Search for the cell housing the specified text and yield its (x, y) center coordinate. 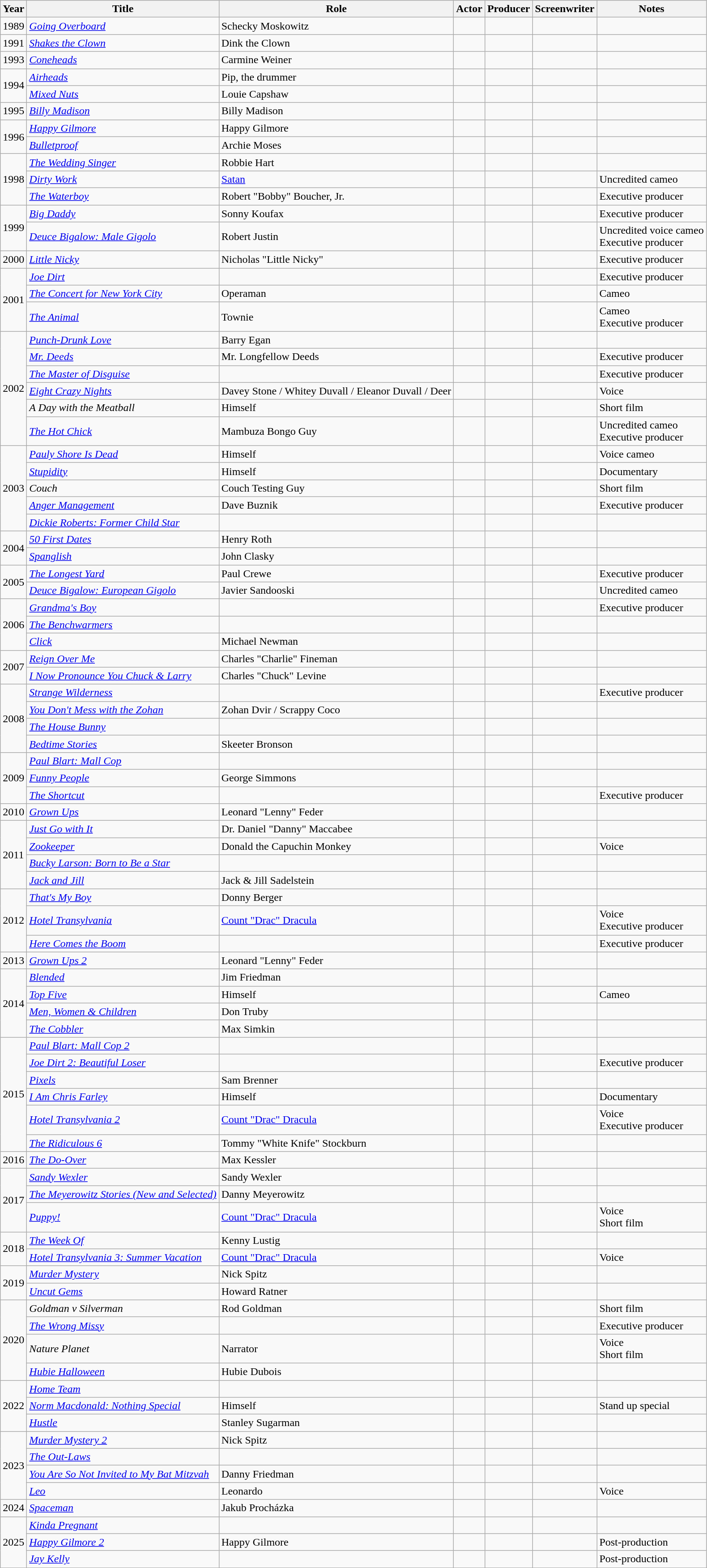
Grown Ups 2 (123, 960)
Paul Blart: Mall Cop (123, 761)
Louie Capshaw (336, 94)
Grown Ups (123, 812)
Max Kessler (336, 1160)
2001 (13, 300)
You Are So Not Invited to My Bat Mitzvah (123, 1474)
Schecky Moskowitz (336, 26)
1996 (13, 137)
Deuce Bigalow: European Gigolo (123, 591)
1993 (13, 60)
Title (123, 9)
2005 (13, 582)
The Animal (123, 317)
2018 (13, 1249)
Airheads (123, 77)
Couch Testing Guy (336, 488)
The Master of Disguise (123, 374)
Satan (336, 179)
The Longest Yard (123, 574)
Skeeter Bronson (336, 744)
The Waterboy (123, 196)
2024 (13, 1508)
Leo (123, 1491)
A Day with the Meatball (123, 408)
The Cobbler (123, 1028)
Coneheads (123, 60)
Barry Egan (336, 340)
The Wrong Missy (123, 1325)
Notes (652, 9)
Robbie Hart (336, 162)
Dink the Clown (336, 43)
Townie (336, 317)
Year (13, 9)
Little Nicky (123, 260)
Murder Mystery (123, 1274)
2022 (13, 1405)
1995 (13, 111)
Top Five (123, 994)
The Hot Chick (123, 431)
Big Daddy (123, 214)
Happy Gilmore 2 (123, 1542)
Zookeeper (123, 846)
2007 (13, 667)
Carmine Weiner (336, 60)
1998 (13, 179)
Spanglish (123, 557)
Donny Berger (336, 897)
Hustle (123, 1423)
Hotel Transylvania (123, 921)
Henry Roth (336, 540)
Don Truby (336, 1011)
Sam Brenner (336, 1080)
Paul Crewe (336, 574)
The Do-Over (123, 1160)
2010 (13, 812)
Anger Management (123, 505)
Actor (469, 9)
Reign Over Me (123, 659)
You Don't Mess with the Zohan (123, 710)
Murder Mystery 2 (123, 1440)
Grandma's Boy (123, 608)
Jim Friedman (336, 977)
Joe Dirt (123, 277)
Click (123, 642)
Uncredited voice cameo Executive producer (652, 236)
George Simmons (336, 778)
I Now Pronounce You Chuck & Larry (123, 676)
Pip, the drummer (336, 77)
Nature Planet (123, 1349)
1991 (13, 43)
2011 (13, 855)
Bucky Larson: Born to Be a Star (123, 863)
2020 (13, 1340)
Uncut Gems (123, 1291)
2009 (13, 778)
The Out-Laws (123, 1457)
Mixed Nuts (123, 94)
Jack and Jill (123, 880)
2019 (13, 1283)
Hotel Transylvania 3: Summer Vacation (123, 1257)
The Concert for New York City (123, 294)
Bulletproof (123, 145)
Javier Sandooski (336, 591)
Eight Crazy Nights (123, 391)
2013 (13, 960)
2025 (13, 1542)
Dickie Roberts: Former Child Star (123, 523)
Narrator (336, 1349)
Paul Blart: Mall Cop 2 (123, 1045)
2003 (13, 488)
Shakes the Clown (123, 43)
1994 (13, 86)
Danny Meyerowitz (336, 1194)
Robert "Bobby" Boucher, Jr. (336, 196)
Strange Wilderness (123, 693)
Role (336, 9)
Charles "Charlie" Fineman (336, 659)
Producer (508, 9)
Donald the Capuchin Monkey (336, 846)
Here Comes the Boom (123, 943)
Dirty Work (123, 179)
Dave Buznik (336, 505)
Home Team (123, 1388)
Hotel Transylvania 2 (123, 1120)
Pauly Shore Is Dead (123, 454)
2017 (13, 1200)
Punch-Drunk Love (123, 340)
Hubie Dubois (336, 1371)
Stanley Sugarman (336, 1423)
The Ridiculous 6 (123, 1143)
2006 (13, 625)
Zohan Dvir / Scrappy Coco (336, 710)
2002 (13, 389)
Kenny Lustig (336, 1240)
Jakub Procházka (336, 1508)
2000 (13, 260)
The Meyerowitz Stories (New and Selected) (123, 1194)
Mr. Deeds (123, 357)
CameoExecutive producer (652, 317)
That's My Boy (123, 897)
50 First Dates (123, 540)
The Benchwarmers (123, 625)
2023 (13, 1465)
The Wedding Singer (123, 162)
1989 (13, 26)
Sonny Koufax (336, 214)
The Shortcut (123, 795)
Mr. Longfellow Deeds (336, 357)
Charles "Chuck" Levine (336, 676)
Robert Justin (336, 236)
2012 (13, 921)
Men, Women & Children (123, 1011)
Operaman (336, 294)
Davey Stone / Whitey Duvall / Eleanor Duvall / Deer (336, 391)
Spaceman (123, 1508)
Uncredited cameoExecutive producer (652, 431)
Jay Kelly (123, 1559)
Deuce Bigalow: Male Gigolo (123, 236)
Tommy "White Knife" Stockburn (336, 1143)
Archie Moses (336, 145)
Nicholas "Little Nicky" (336, 260)
Couch (123, 488)
Michael Newman (336, 642)
2008 (13, 718)
Pixels (123, 1080)
Stupidity (123, 471)
Norm Macdonald: Nothing Special (123, 1406)
The Week Of (123, 1240)
2014 (13, 1003)
Stand up special (652, 1406)
Joe Dirt 2: Beautiful Loser (123, 1062)
Hubie Halloween (123, 1371)
Bedtime Stories (123, 744)
Max Simkin (336, 1028)
2004 (13, 548)
Danny Friedman (336, 1474)
Funny People (123, 778)
John Clasky (336, 557)
1999 (13, 228)
2016 (13, 1160)
Rod Goldman (336, 1308)
Howard Ratner (336, 1291)
Jack & Jill Sadelstein (336, 880)
Blended (123, 977)
Kinda Pregnant (123, 1525)
Screenwriter (565, 9)
I Am Chris Farley (123, 1097)
Going Overboard (123, 26)
2015 (13, 1094)
Puppy! (123, 1217)
Mambuza Bongo Guy (336, 431)
Leonardo (336, 1491)
Goldman v Silverman (123, 1308)
Dr. Daniel "Danny" Maccabee (336, 829)
Voice cameo (652, 454)
Just Go with It (123, 829)
The House Bunny (123, 727)
